Find where the given text appears and provide that cell's center as (x, y) coordinate. 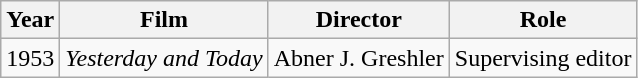
Abner J. Greshler (358, 58)
Film (164, 20)
Year (30, 20)
1953 (30, 58)
Yesterday and Today (164, 58)
Director (358, 20)
Supervising editor (543, 58)
Role (543, 20)
